Scan for the cell matching the given text and deliver its (x, y) coordinate at center. 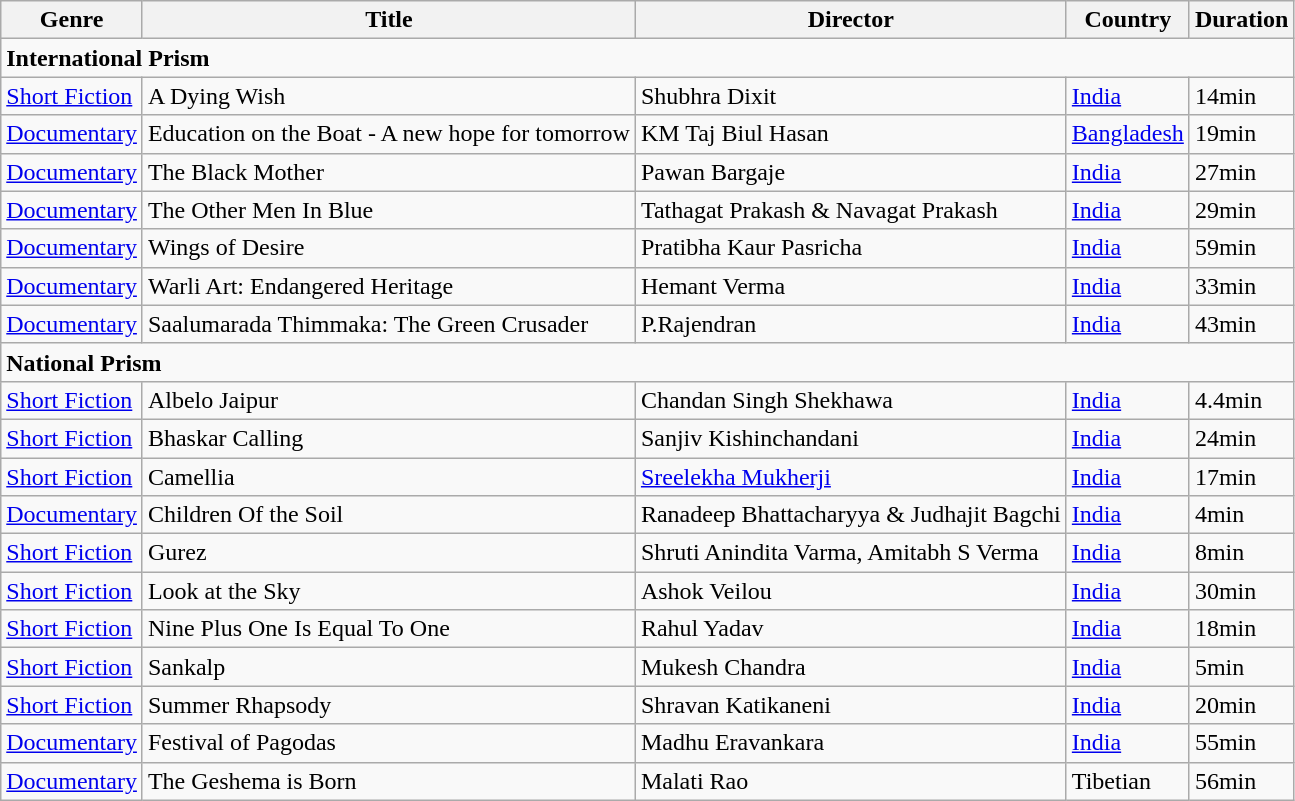
14min (1241, 96)
29min (1241, 210)
4min (1241, 515)
17min (1241, 477)
Wings of Desire (388, 248)
Sanjiv Kishinchandani (850, 438)
Country (1128, 20)
Pratibha Kaur Pasricha (850, 248)
19min (1241, 134)
Education on the Boat - A new hope for tomorrow (388, 134)
P.Rajendran (850, 324)
Gurez (388, 553)
The Other Men In Blue (388, 210)
18min (1241, 629)
27min (1241, 172)
Sankalp (388, 667)
Shubhra Dixit (850, 96)
Title (388, 20)
Ranadeep Bhattacharyya & Judhajit Bagchi (850, 515)
Albelo Jaipur (388, 400)
Ashok Veilou (850, 591)
The Black Mother (388, 172)
Director (850, 20)
Saalumarada Thimmaka: The Green Crusader (388, 324)
Festival of Pagodas (388, 743)
Nine Plus One Is Equal To One (388, 629)
Shravan Katikaneni (850, 705)
Mukesh Chandra (850, 667)
Camellia (388, 477)
20min (1241, 705)
Madhu Eravankara (850, 743)
Tibetian (1128, 781)
4.4min (1241, 400)
Children Of the Soil (388, 515)
Tathagat Prakash & Navagat Prakash (850, 210)
Look at the Sky (388, 591)
24min (1241, 438)
Sreelekha Mukherji (850, 477)
Hemant Verma (850, 286)
Bangladesh (1128, 134)
56min (1241, 781)
Genre (72, 20)
30min (1241, 591)
Shruti Anindita Varma, Amitabh S Verma (850, 553)
8min (1241, 553)
Bhaskar Calling (388, 438)
Duration (1241, 20)
Summer Rhapsody (388, 705)
5min (1241, 667)
International Prism (648, 58)
KM Taj Biul Hasan (850, 134)
Chandan Singh Shekhawa (850, 400)
59min (1241, 248)
55min (1241, 743)
The Geshema is Born (388, 781)
Warli Art: Endangered Heritage (388, 286)
National Prism (648, 362)
33min (1241, 286)
A Dying Wish (388, 96)
Malati Rao (850, 781)
Pawan Bargaje (850, 172)
Rahul Yadav (850, 629)
43min (1241, 324)
